Identify which cell holds the provided text, then report its [X, Y] central coordinate. 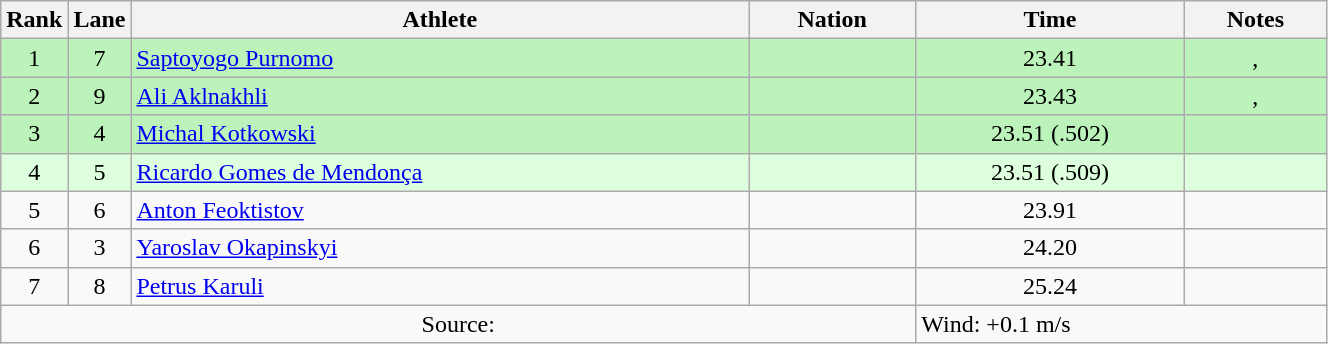
Yaroslav Okapinskyi [440, 248]
1 [34, 58]
23.51 (.509) [1050, 172]
24.20 [1050, 248]
23.43 [1050, 96]
Source: [458, 324]
Rank [34, 20]
8 [100, 286]
23.41 [1050, 58]
25.24 [1050, 286]
23.51 (.502) [1050, 134]
Ricardo Gomes de Mendonça [440, 172]
Ali Aklnakhli [440, 96]
Time [1050, 20]
Michal Kotkowski [440, 134]
Lane [100, 20]
Petrus Karuli [440, 286]
Saptoyogo Purnomo [440, 58]
Anton Feoktistov [440, 210]
Wind: +0.1 m/s [1122, 324]
23.91 [1050, 210]
Nation [832, 20]
2 [34, 96]
Athlete [440, 20]
9 [100, 96]
Notes [1255, 20]
